Provide the [X, Y] coordinate of the cell's center where the given text is located.  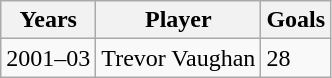
28 [296, 58]
2001–03 [48, 58]
Years [48, 20]
Player [178, 20]
Trevor Vaughan [178, 58]
Goals [296, 20]
